Scan for the cell matching the given text and deliver its [x, y] coordinate at center. 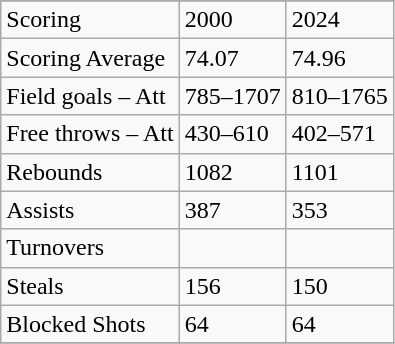
Steals [90, 286]
74.96 [340, 58]
2024 [340, 20]
1082 [232, 172]
Free throws – Att [90, 134]
Scoring [90, 20]
2000 [232, 20]
156 [232, 286]
810–1765 [340, 96]
Rebounds [90, 172]
387 [232, 210]
402–571 [340, 134]
Blocked Shots [90, 324]
Field goals – Att [90, 96]
74.07 [232, 58]
150 [340, 286]
Assists [90, 210]
353 [340, 210]
785–1707 [232, 96]
430–610 [232, 134]
Scoring Average [90, 58]
Turnovers [90, 248]
1101 [340, 172]
